Locate the cell with the specified text and output its (X, Y) center coordinate. 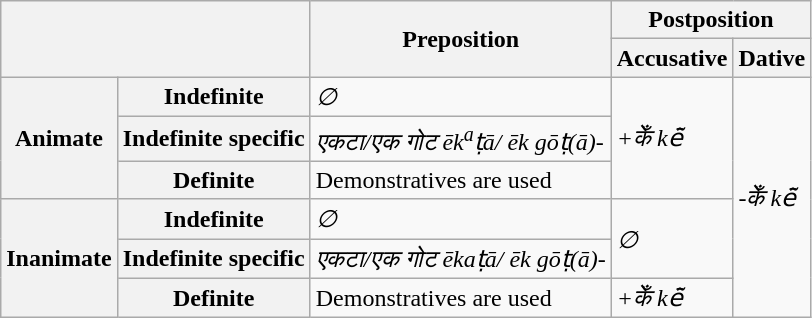
Preposition (460, 39)
Dative (772, 58)
Animate (59, 138)
-केँ kē̃ (772, 198)
Postposition (710, 20)
Inanimate (59, 258)
Accusative (672, 58)
